Detect which cell encompasses the target text, then output its [X, Y] center coordinate. 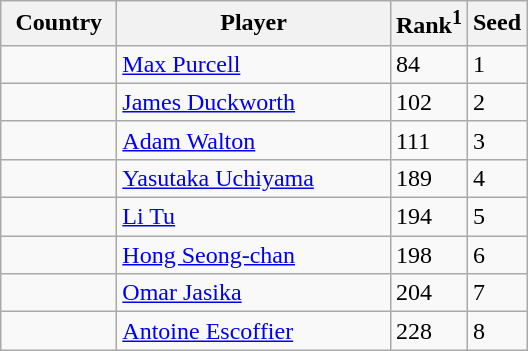
Seed [496, 24]
Player [254, 24]
1 [496, 64]
Yasutaka Uchiyama [254, 178]
Adam Walton [254, 140]
Max Purcell [254, 64]
Country [59, 24]
198 [428, 255]
James Duckworth [254, 102]
102 [428, 102]
Li Tu [254, 217]
8 [496, 331]
3 [496, 140]
5 [496, 217]
111 [428, 140]
Rank1 [428, 24]
6 [496, 255]
2 [496, 102]
Omar Jasika [254, 293]
84 [428, 64]
7 [496, 293]
189 [428, 178]
204 [428, 293]
Hong Seong-chan [254, 255]
228 [428, 331]
194 [428, 217]
4 [496, 178]
Antoine Escoffier [254, 331]
